For the text-containing cell, return its midpoint in [x, y] coordinate format. 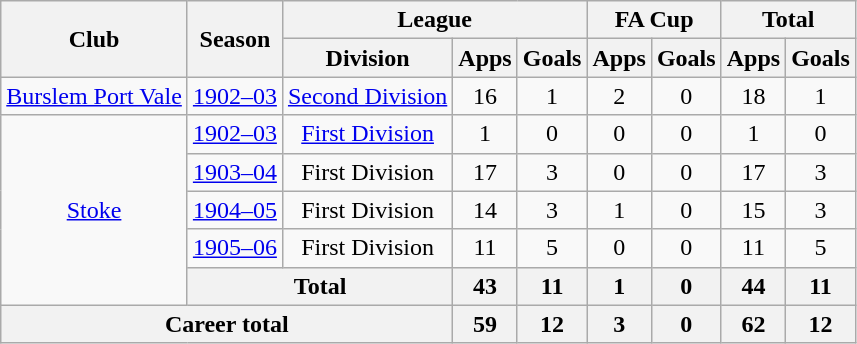
16 [485, 96]
Burslem Port Vale [94, 96]
Career total [227, 324]
15 [753, 210]
14 [485, 210]
League [434, 20]
Division [367, 58]
59 [485, 324]
2 [619, 96]
Second Division [367, 96]
Season [234, 39]
1905–06 [234, 248]
1903–04 [234, 172]
43 [485, 286]
62 [753, 324]
FA Cup [654, 20]
18 [753, 96]
44 [753, 286]
Club [94, 39]
1904–05 [234, 210]
Stoke [94, 210]
